From the cell containing the given text, extract its center point as (x, y) coordinate. 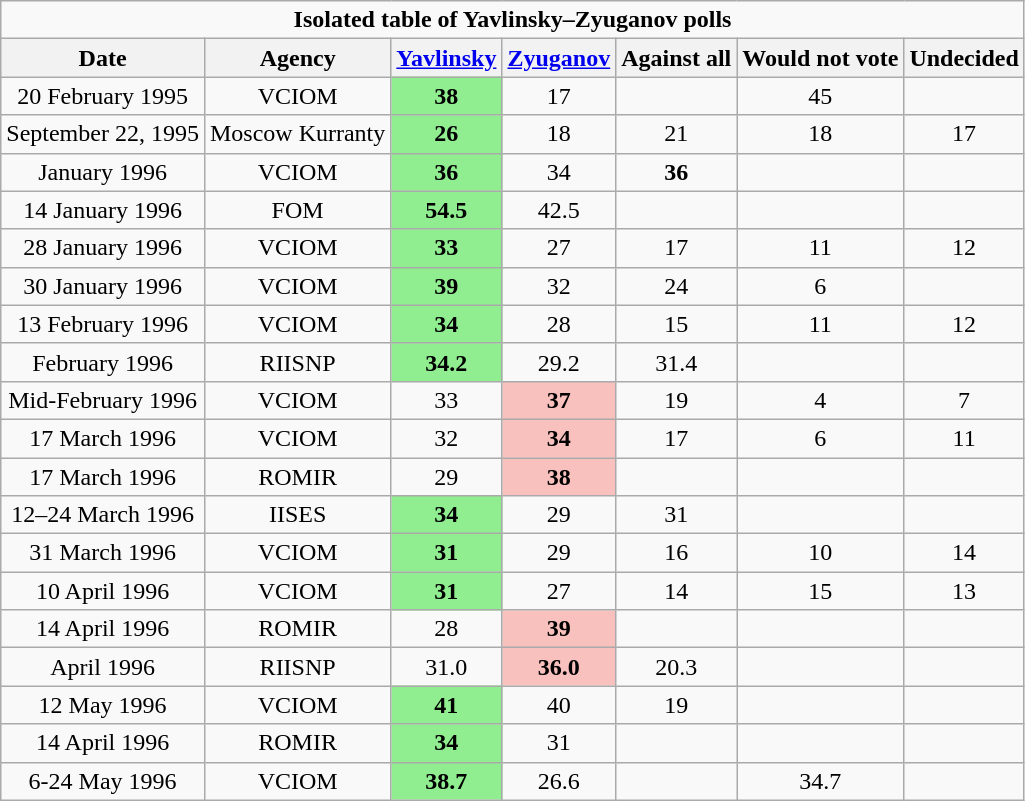
20 February 1995 (103, 96)
34.2 (446, 362)
13 February 1996 (103, 324)
26 (446, 134)
February 1996 (103, 362)
31 March 1996 (103, 553)
7 (964, 400)
10 (820, 553)
24 (676, 286)
41 (446, 705)
21 (676, 134)
36.0 (559, 667)
42.5 (559, 210)
4 (820, 400)
Would not vote (820, 58)
12 May 1996 (103, 705)
Agency (297, 58)
31.0 (446, 667)
Isolated table of Yavlinsky–Zyuganov polls (513, 20)
45 (820, 96)
54.5 (446, 210)
12–24 March 1996 (103, 515)
29.2 (559, 362)
Moscow Kurranty (297, 134)
FOM (297, 210)
IISES (297, 515)
38.7 (446, 781)
31.4 (676, 362)
26.6 (559, 781)
34.7 (820, 781)
16 (676, 553)
28 January 1996 (103, 248)
37 (559, 400)
Yavlinsky (446, 58)
April 1996 (103, 667)
20.3 (676, 667)
Date (103, 58)
January 1996 (103, 172)
6-24 May 1996 (103, 781)
30 January 1996 (103, 286)
Zyuganov (559, 58)
40 (559, 705)
September 22, 1995 (103, 134)
Mid-February 1996 (103, 400)
Against all (676, 58)
14 January 1996 (103, 210)
13 (964, 591)
Undecided (964, 58)
10 April 1996 (103, 591)
